Output the [X, Y] coordinate of the center of the cell containing the given text.  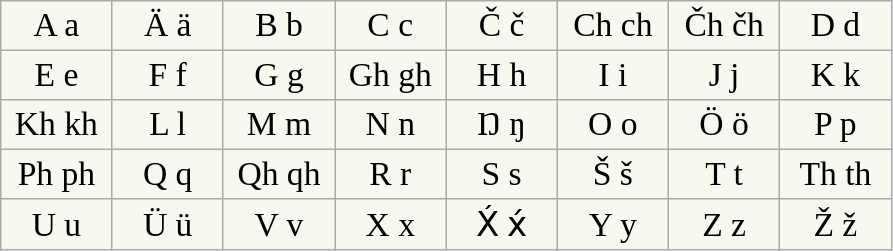
D d [836, 26]
U u [56, 224]
T t [724, 175]
P p [836, 125]
Th th [836, 175]
F f [168, 76]
C c [390, 26]
K k [836, 76]
Ö ö [724, 125]
R r [390, 175]
J j [724, 76]
A a [56, 26]
I i [612, 76]
E e [56, 76]
Kh kh [56, 125]
Gh gh [390, 76]
M m [278, 125]
Ŋ ŋ [502, 125]
Ä ä [168, 26]
L l [168, 125]
V v [278, 224]
Qh qh [278, 175]
Ph ph [56, 175]
Q q [168, 175]
B b [278, 26]
Š š [612, 175]
G g [278, 76]
H h [502, 76]
S s [502, 175]
X x [390, 224]
Čh čh [724, 26]
O o [612, 125]
X́ x́ [502, 224]
Ž ž [836, 224]
Z z [724, 224]
Č č [502, 26]
N n [390, 125]
Ch ch [612, 26]
Ü ü [168, 224]
Y y [612, 224]
